Capture the cell that displays the provided text and extract its (X, Y) central coordinate. 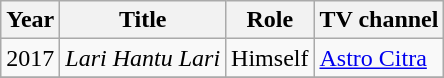
Role (270, 20)
Title (143, 20)
Lari Hantu Lari (143, 58)
Himself (270, 58)
TV channel (379, 20)
Astro Citra (379, 58)
Year (30, 20)
2017 (30, 58)
